Scan for the cell matching the given text and deliver its (X, Y) coordinate at center. 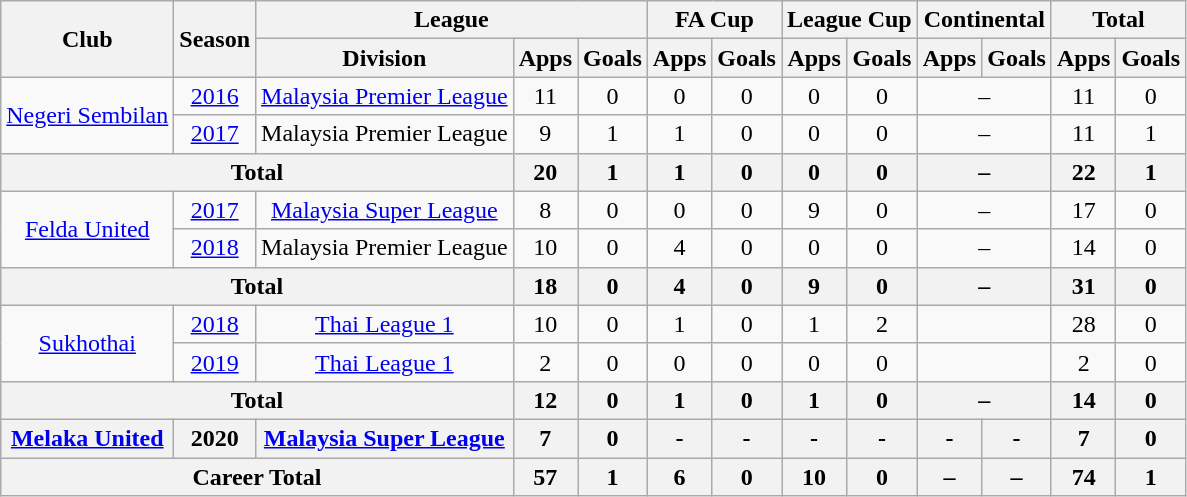
57 (545, 477)
20 (545, 172)
2019 (215, 362)
8 (545, 210)
League Cup (850, 20)
17 (1083, 210)
Season (215, 39)
6 (679, 477)
74 (1083, 477)
Club (88, 39)
31 (1083, 286)
Negeri Sembilan (88, 115)
2016 (215, 96)
Division (385, 58)
18 (545, 286)
28 (1083, 324)
Sukhothai (88, 343)
2020 (215, 438)
12 (545, 400)
22 (1083, 172)
Continental (984, 20)
Career Total (257, 477)
FA Cup (714, 20)
Melaka United (88, 438)
League (452, 20)
Felda United (88, 229)
